Scan for the cell matching the given text and deliver its (x, y) coordinate at center. 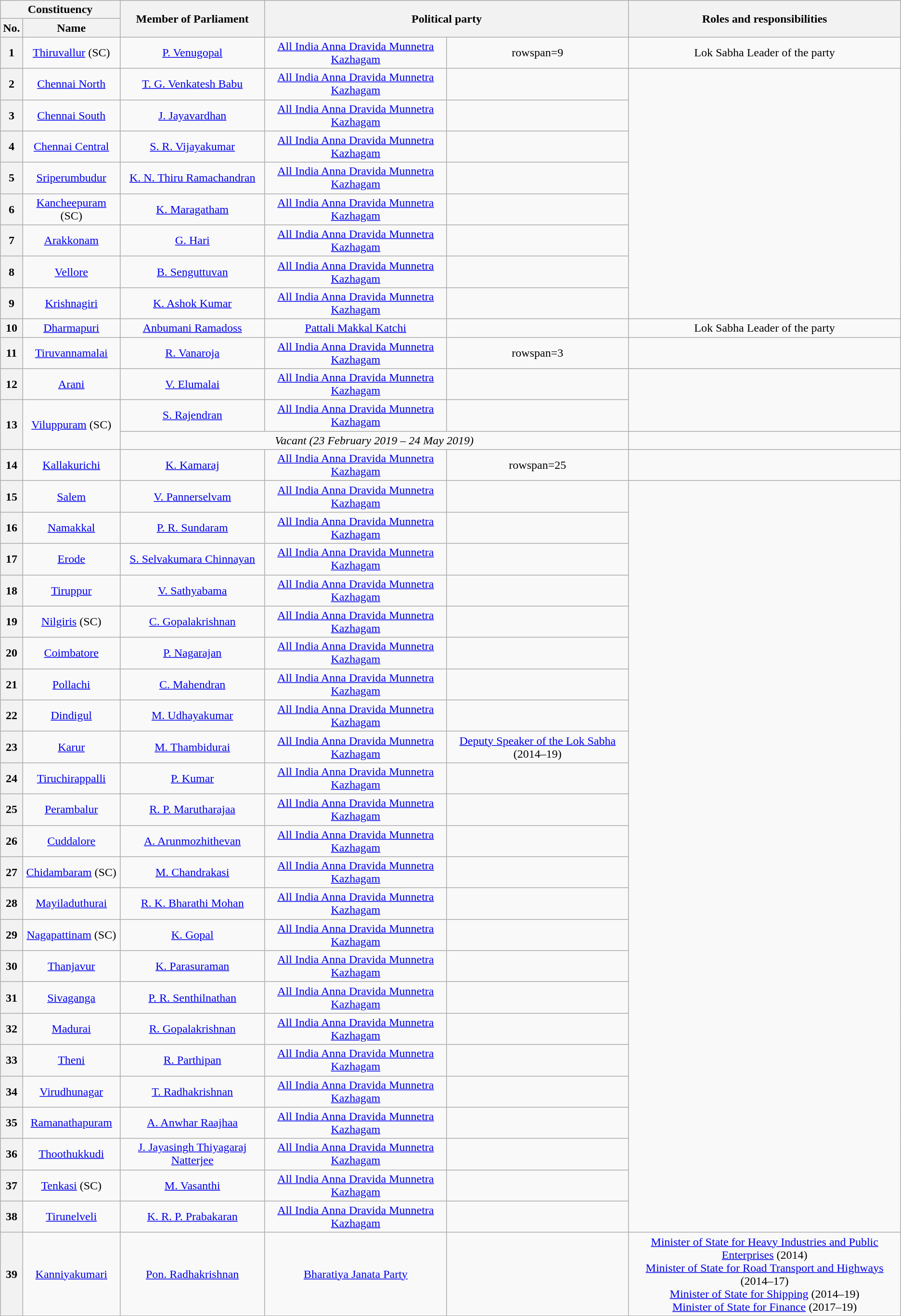
T. Radhakrishnan (193, 1092)
2 (12, 84)
Vellore (71, 271)
Chidambaram (SC) (71, 872)
9 (12, 303)
Dharmapuri (71, 328)
Constituency (61, 10)
V. Sathyabama (193, 590)
C. Mahendran (193, 684)
27 (12, 872)
Pattali Makkal Katchi (356, 328)
Thiruvallur (SC) (71, 53)
34 (12, 1092)
Krishnagiri (71, 303)
36 (12, 1154)
Tenkasi (SC) (71, 1185)
M. Thambidurai (193, 747)
Namakkal (71, 528)
28 (12, 904)
Salem (71, 497)
24 (12, 778)
Chennai South (71, 116)
1 (12, 53)
Dindigul (71, 715)
Perambalur (71, 810)
Mayiladuthurai (71, 904)
Madurai (71, 1029)
C. Gopalakrishnan (193, 622)
P. R. Sundaram (193, 528)
M. Udhayakumar (193, 715)
P. Nagarajan (193, 653)
R. Vanaroja (193, 352)
Chennai North (71, 84)
35 (12, 1122)
29 (12, 935)
38 (12, 1217)
Member of Parliament (193, 19)
17 (12, 559)
K. R. P. Prabakaran (193, 1217)
P. R. Senthilnathan (193, 997)
P. Kumar (193, 778)
Pollachi (71, 684)
Chennai Central (71, 146)
7 (12, 241)
M. Chandrakasi (193, 872)
Kallakurichi (71, 465)
Nilgiris (SC) (71, 622)
P. Venugopal (193, 53)
30 (12, 967)
S. Selvakumara Chinnayan (193, 559)
V. Elumalai (193, 384)
23 (12, 747)
K. Kamaraj (193, 465)
Bharatiya Janata Party (356, 1274)
5 (12, 178)
Pon. Radhakrishnan (193, 1274)
Cuddalore (71, 840)
19 (12, 622)
Political party (447, 19)
R. K. Bharathi Mohan (193, 904)
Anbumani Ramadoss (193, 328)
rowspan=25 (538, 465)
K. Ashok Kumar (193, 303)
37 (12, 1185)
S. Rajendran (193, 416)
Sriperumbudur (71, 178)
16 (12, 528)
8 (12, 271)
18 (12, 590)
B. Senguttuvan (193, 271)
Viluppuram (SC) (71, 425)
Arani (71, 384)
R. Parthipan (193, 1060)
K. N. Thiru Ramachandran (193, 178)
Tiruppur (71, 590)
Sivaganga (71, 997)
Vacant (23 February 2019 – 24 May 2019) (374, 440)
Deputy Speaker of the Lok Sabha (2014–19) (538, 747)
K. Gopal (193, 935)
26 (12, 840)
6 (12, 209)
Virudhunagar (71, 1092)
11 (12, 352)
R. Gopalakrishnan (193, 1029)
31 (12, 997)
Arakkonam (71, 241)
R. P. Marutharajaa (193, 810)
20 (12, 653)
14 (12, 465)
rowspan=3 (538, 352)
Erode (71, 559)
32 (12, 1029)
K. Parasuraman (193, 967)
A. Anwhar Raajhaa (193, 1122)
J. Jayasingh Thiyagaraj Natterjee (193, 1154)
39 (12, 1274)
Theni (71, 1060)
No. (12, 28)
10 (12, 328)
rowspan=9 (538, 53)
12 (12, 384)
Name (71, 28)
21 (12, 684)
A. Arunmozhithevan (193, 840)
Tiruchirappalli (71, 778)
Kanniyakumari (71, 1274)
Ramanathapuram (71, 1122)
15 (12, 497)
Coimbatore (71, 653)
K. Maragatham (193, 209)
S. R. Vijayakumar (193, 146)
T. G. Venkatesh Babu (193, 84)
33 (12, 1060)
Thoothukkudi (71, 1154)
Roles and responsibilities (764, 19)
Nagapattinam (SC) (71, 935)
V. Pannerselvam (193, 497)
25 (12, 810)
13 (12, 425)
3 (12, 116)
4 (12, 146)
22 (12, 715)
G. Hari (193, 241)
Thanjavur (71, 967)
Karur (71, 747)
Tiruvannamalai (71, 352)
Kancheepuram (SC) (71, 209)
J. Jayavardhan (193, 116)
M. Vasanthi (193, 1185)
Tirunelveli (71, 1217)
